Return [x, y] of the center of cell containing provided text 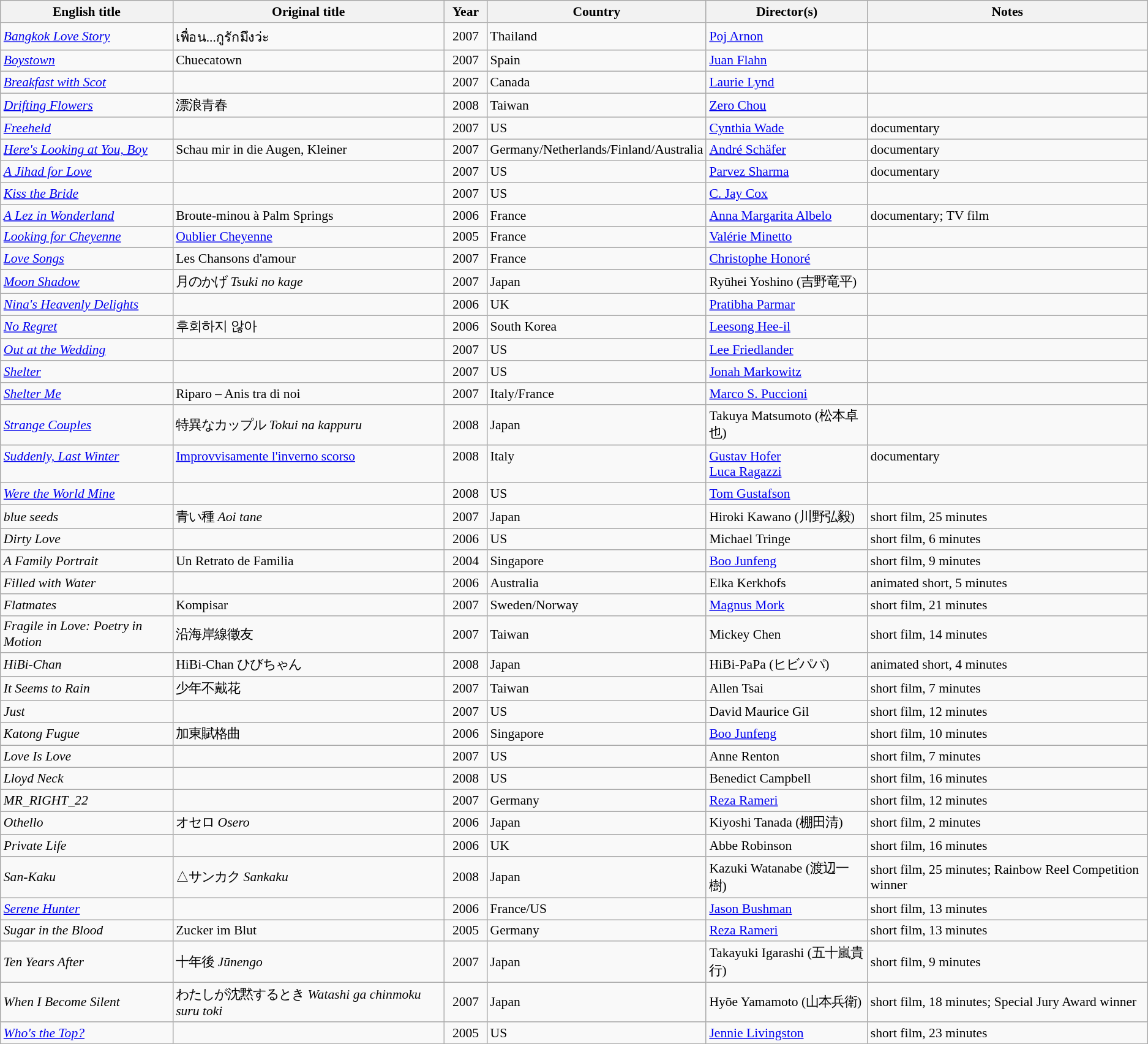
Othello [87, 823]
Improvvisamente l'inverno scorso [309, 464]
short film, 6 minutes [1008, 539]
Juan Flahn [786, 61]
Christophe Honoré [786, 259]
Flatmates [87, 605]
Love Songs [87, 259]
Abbe Robinson [786, 846]
Original title [309, 12]
十年後 Jūnengo [309, 963]
Private Life [87, 846]
Un Retrato de Familia [309, 561]
Serene Hunter [87, 909]
short film, 25 minutes; Rainbow Reel Competition winner [1008, 877]
Elka Kerkhofs [786, 583]
Dirty Love [87, 539]
Kazuki Watanabe (渡辺一樹) [786, 877]
It Seems to Rain [87, 688]
特異なカップル Tokui na kappuru [309, 425]
Suddenly, Last Winter [87, 464]
Jonah Markowitz [786, 372]
Benedict Campbell [786, 779]
Oublier Cheyenne [309, 237]
Hiroki Kawano (川野弘毅) [786, 517]
Jennie Livingston [786, 1033]
เพื่อน...กูรักมึงว่ะ [309, 37]
Takuya Matsumoto (松本卓也) [786, 425]
加東賦格曲 [309, 734]
Country [597, 12]
Looking for Cheyenne [87, 237]
HiBi-Chan ひびちゃん [309, 665]
Strange Couples [87, 425]
Mickey Chen [786, 634]
David Maurice Gil [786, 712]
Boystown [87, 61]
Schau mir in die Augen, Kleiner [309, 150]
Gustav Hofer Luca Ragazzi [786, 464]
Hyōe Yamamoto (山本兵衛) [786, 1002]
blue seeds [87, 517]
Anna Margarita Albelo [786, 216]
A Family Portrait [87, 561]
Shelter [87, 372]
후회하지 않아 [309, 327]
short film, 25 minutes [1008, 517]
Parvez Sharma [786, 172]
Out at the Wedding [87, 350]
Tom Gustafson [786, 494]
Drifting Flowers [87, 105]
Riparo – Anis tra di noi [309, 394]
animated short, 5 minutes [1008, 583]
Laurie Lynd [786, 83]
わたしが沈黙するとき Watashi ga chinmoku suru toki [309, 1002]
Lee Friedlander [786, 350]
France/US [597, 909]
Director(s) [786, 12]
Canada [597, 83]
Kompisar [309, 605]
Chuecatown [309, 61]
漂浪青春 [309, 105]
Zero Chou [786, 105]
short film, 21 minutes [1008, 605]
Takayuki Igarashi (五十嵐貴行) [786, 963]
Sweden/Norway [597, 605]
Australia [597, 583]
Broute-minou à Palm Springs [309, 216]
Just [87, 712]
Kiyoshi Tanada (棚田清) [786, 823]
月のかげ Tsuki no kage [309, 282]
Ryūhei Yoshino (吉野竜平) [786, 282]
C. Jay Cox [786, 193]
Italy [597, 464]
Les Chansons d'amour [309, 259]
South Korea [597, 327]
Love Is Love [87, 757]
オセロ Osero [309, 823]
△サンカク Sankaku [309, 877]
Marco S. Puccioni [786, 394]
André Schäfer [786, 150]
English title [87, 12]
沿海岸線徵友 [309, 634]
San-Kaku [87, 877]
A Jihad for Love [87, 172]
Here's Looking at You, Boy [87, 150]
Italy/France [597, 394]
Lloyd Neck [87, 779]
Were the World Mine [87, 494]
No Regret [87, 327]
Fragile in Love: Poetry in Motion [87, 634]
Germany/Netherlands/Finland/Australia [597, 150]
Sugar in the Blood [87, 931]
Notes [1008, 12]
Allen Tsai [786, 688]
Freeheld [87, 128]
Moon Shadow [87, 282]
Jason Bushman [786, 909]
A Lez in Wonderland [87, 216]
Anne Renton [786, 757]
Who's the Top? [87, 1033]
Ten Years After [87, 963]
Nina's Heavenly Delights [87, 304]
Year [465, 12]
short film, 18 minutes; Special Jury Award winner [1008, 1002]
When I Become Silent [87, 1002]
MR_RIGHT_22 [87, 800]
Breakfast with Scot [87, 83]
Zucker im Blut [309, 931]
short film, 14 minutes [1008, 634]
Michael Tringe [786, 539]
HiBi-PaPa (ヒビパパ) [786, 665]
Valérie Minetto [786, 237]
少年不戴花 [309, 688]
short film, 2 minutes [1008, 823]
Spain [597, 61]
Katong Fugue [87, 734]
Shelter Me [87, 394]
青い種 Aoi tane [309, 517]
Cynthia Wade [786, 128]
HiBi-Chan [87, 665]
Leesong Hee-il [786, 327]
2004 [465, 561]
Poj Arnon [786, 37]
short film, 10 minutes [1008, 734]
Kiss the Bride [87, 193]
Filled with Water [87, 583]
documentary; TV film [1008, 216]
animated short, 4 minutes [1008, 665]
Magnus Mork [786, 605]
Bangkok Love Story [87, 37]
Pratibha Parmar [786, 304]
Thailand [597, 37]
short film, 23 minutes [1008, 1033]
